Locate the cell with the specified text and output its [x, y] center coordinate. 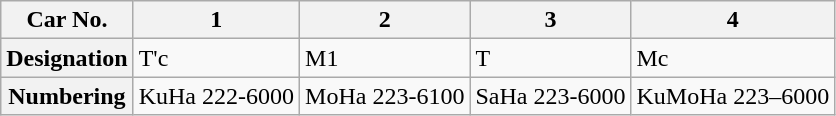
Designation [67, 58]
Numbering [67, 96]
T [550, 58]
4 [733, 20]
T'c [216, 58]
Car No. [67, 20]
KuMoHa 223–6000 [733, 96]
MoHa 223-6100 [385, 96]
Mc [733, 58]
2 [385, 20]
3 [550, 20]
1 [216, 20]
M1 [385, 58]
KuHa 222-6000 [216, 96]
SaHa 223-6000 [550, 96]
